Provide the (X, Y) coordinate of the cell's center where the given text is located.  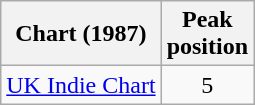
UK Indie Chart (81, 85)
Peakposition (207, 34)
5 (207, 85)
Chart (1987) (81, 34)
